Determine the (x, y) coordinate at the center of the cell enclosing the given text.  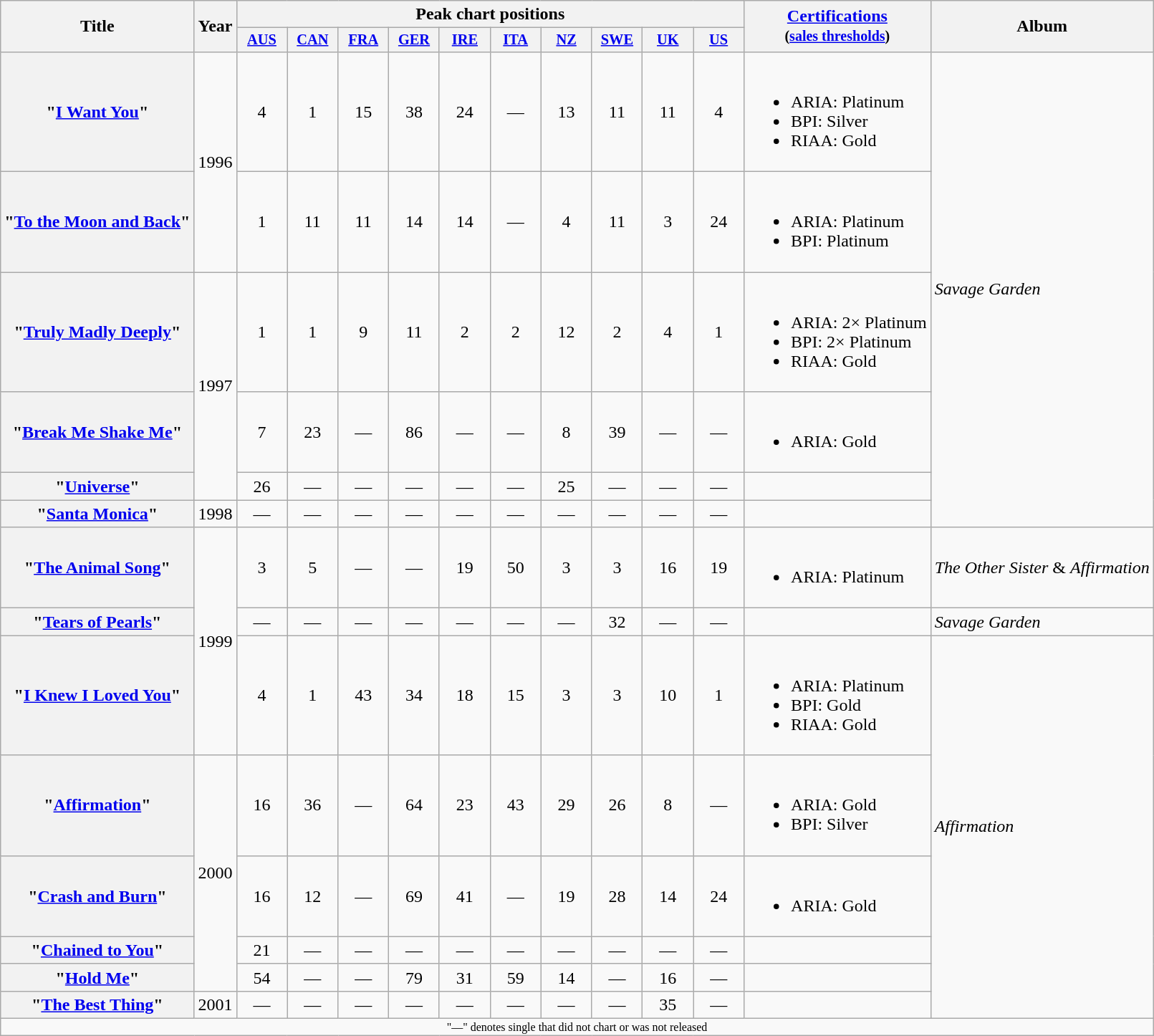
"Santa Monica" (97, 514)
10 (668, 695)
1996 (215, 162)
AUS (262, 40)
ARIA: Platinum (838, 567)
21 (262, 950)
ARIA: PlatinumBPI: Platinum (838, 222)
50 (516, 567)
"I Knew I Loved You" (97, 695)
1998 (215, 514)
GER (414, 40)
"Universe" (97, 486)
86 (414, 433)
Affirmation (1042, 827)
39 (617, 433)
79 (414, 977)
ITA (516, 40)
Album (1042, 27)
7 (262, 433)
"Affirmation" (97, 805)
5 (312, 567)
"Hold Me" (97, 977)
"To the Moon and Back" (97, 222)
US (719, 40)
29 (566, 805)
ARIA: PlatinumBPI: SilverRIAA: Gold (838, 112)
1997 (215, 386)
ARIA: 2× PlatinumBPI: 2× PlatinumRIAA: Gold (838, 332)
"—" denotes single that did not chart or was not released (577, 1027)
Certifications(sales thresholds) (838, 27)
9 (364, 332)
"Chained to You" (97, 950)
"I Want You" (97, 112)
FRA (364, 40)
1999 (215, 641)
32 (617, 622)
13 (566, 112)
Year (215, 27)
69 (414, 896)
"Tears of Pearls" (97, 622)
The Other Sister & Affirmation (1042, 567)
38 (414, 112)
36 (312, 805)
28 (617, 896)
CAN (312, 40)
ARIA: GoldBPI: Silver (838, 805)
"Truly Madly Deeply" (97, 332)
54 (262, 977)
64 (414, 805)
41 (464, 896)
NZ (566, 40)
Title (97, 27)
2001 (215, 1004)
SWE (617, 40)
"Break Me Shake Me" (97, 433)
2000 (215, 873)
31 (464, 977)
35 (668, 1004)
"Crash and Burn" (97, 896)
25 (566, 486)
IRE (464, 40)
Peak chart positions (490, 14)
"The Animal Song" (97, 567)
ARIA: PlatinumBPI: GoldRIAA: Gold (838, 695)
"The Best Thing" (97, 1004)
59 (516, 977)
UK (668, 40)
34 (414, 695)
18 (464, 695)
